Scan for the cell matching the given text and deliver its (x, y) coordinate at center. 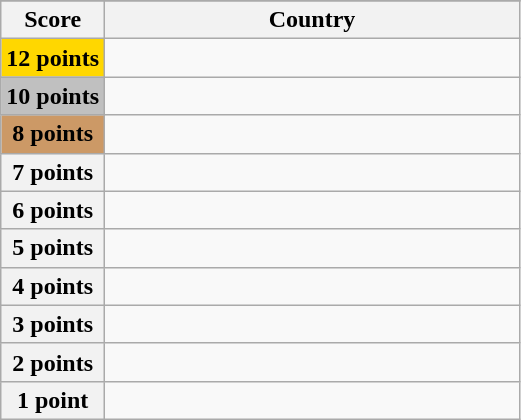
7 points (53, 172)
10 points (53, 96)
5 points (53, 248)
12 points (53, 58)
1 point (53, 400)
3 points (53, 324)
2 points (53, 362)
8 points (53, 134)
Score (53, 20)
4 points (53, 286)
6 points (53, 210)
Country (312, 20)
